Determine the [x, y] coordinate at the center of the cell enclosing the given text.  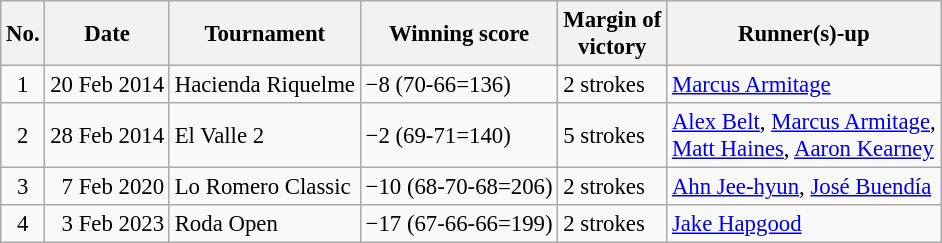
Hacienda Riquelme [264, 85]
Tournament [264, 34]
Marcus Armitage [804, 85]
El Valle 2 [264, 136]
Date [107, 34]
1 [23, 85]
No. [23, 34]
4 [23, 224]
20 Feb 2014 [107, 85]
Margin ofvictory [612, 34]
−8 (70-66=136) [459, 85]
3 Feb 2023 [107, 224]
Runner(s)-up [804, 34]
Jake Hapgood [804, 224]
Winning score [459, 34]
−2 (69-71=140) [459, 136]
Alex Belt, Marcus Armitage, Matt Haines, Aaron Kearney [804, 136]
3 [23, 187]
Roda Open [264, 224]
7 Feb 2020 [107, 187]
−10 (68-70-68=206) [459, 187]
5 strokes [612, 136]
28 Feb 2014 [107, 136]
Lo Romero Classic [264, 187]
Ahn Jee-hyun, José Buendía [804, 187]
2 [23, 136]
−17 (67-66-66=199) [459, 224]
